Return the [X, Y] coordinate for the center point of the cell that contains the specified text.  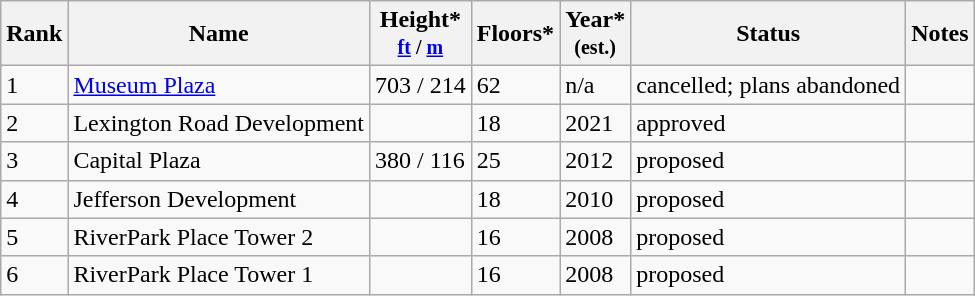
4 [34, 199]
Capital Plaza [219, 161]
Height*ft / m [421, 34]
Year*(est.) [596, 34]
Floors* [515, 34]
380 / 116 [421, 161]
62 [515, 85]
RiverPark Place Tower 1 [219, 275]
Lexington Road Development [219, 123]
6 [34, 275]
n/a [596, 85]
approved [768, 123]
2 [34, 123]
25 [515, 161]
Rank [34, 34]
703 / 214 [421, 85]
2010 [596, 199]
2012 [596, 161]
cancelled; plans abandoned [768, 85]
Jefferson Development [219, 199]
1 [34, 85]
Status [768, 34]
Notes [940, 34]
5 [34, 237]
Name [219, 34]
3 [34, 161]
Museum Plaza [219, 85]
2021 [596, 123]
RiverPark Place Tower 2 [219, 237]
